Output the [X, Y] coordinate of the center of the cell containing the given text.  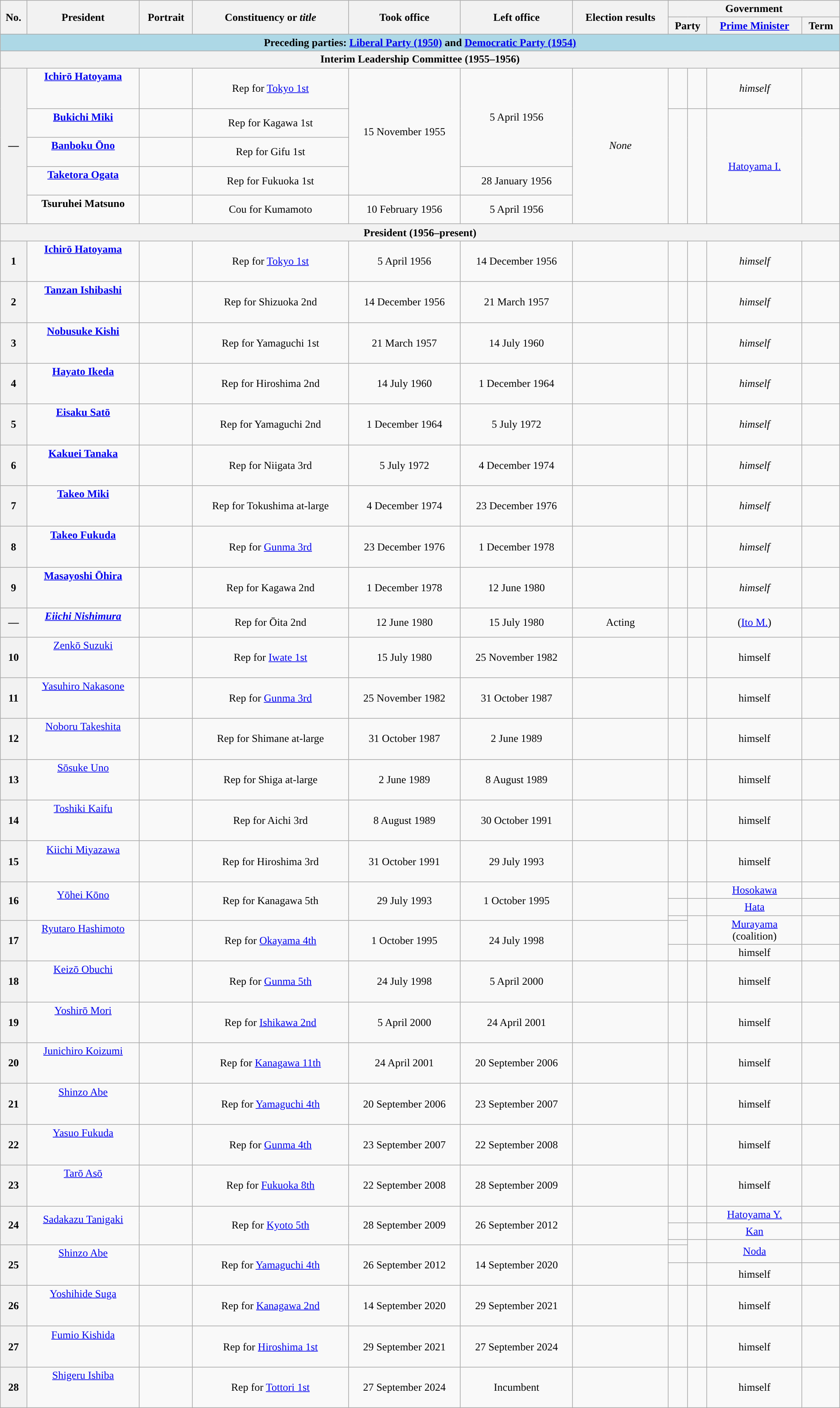
Sadakazu Tanigaki [83, 1225]
Eisaku Satō [83, 425]
Rep for Shizuoka 2nd [270, 302]
Takeo Miki [83, 506]
30 October 1991 [517, 820]
Rep for Hiroshima 3rd [270, 861]
Constituency or title [270, 17]
Ryutaro Hashimoto [83, 941]
Rep for Kyoto 5th [270, 1225]
Term [821, 26]
Fumio Kishida [83, 1346]
Cou for Kumamoto [270, 209]
Government [754, 9]
Rep for Yamaguchi 2nd [270, 425]
17 [13, 941]
Yoshihide Suga [83, 1306]
(Ito M.) [755, 622]
23 [13, 1186]
31 October 1991 [404, 861]
Party [688, 26]
Rep for Ishikawa 2nd [270, 1022]
Sōsuke Uno [83, 780]
Portrait [166, 17]
10 [13, 657]
Banboku Ōno [83, 152]
8 [13, 547]
Preceding parties: Liberal Party (1950) and Democratic Party (1954) [420, 43]
Rep for Okayama 4th [270, 941]
27 [13, 1346]
12 [13, 739]
10 February 1956 [404, 209]
Rep for Yamaguchi 1st [270, 343]
Hatoyama Y. [755, 1214]
Nobusuke Kishi [83, 343]
Hata [755, 907]
Zenkō Suzuki [83, 657]
Noda [755, 1251]
5 [13, 425]
1 [13, 261]
26 [13, 1306]
28 January 1956 [517, 181]
Taketora Ogata [83, 181]
6 [13, 465]
2 [13, 302]
President [83, 17]
Interim Leadership Committee (1955–1956) [420, 59]
Rep for Gunma 4th [270, 1145]
Incumbent [517, 1387]
Shigeru Ishiba [83, 1387]
Noboru Takeshita [83, 739]
Kiichi Miyazawa [83, 861]
28 [13, 1387]
Took office [404, 17]
Rep for Iwate 1st [270, 657]
Rep for Shiga at-large [270, 780]
Keizō Obuchi [83, 982]
19 [13, 1022]
Rep for Gunma 5th [270, 982]
Rep for Kanagawa 5th [270, 901]
Rep for Aichi 3rd [270, 820]
No. [13, 17]
Murayama(coalition) [755, 930]
13 [13, 780]
Eiichi Nishimura [83, 622]
Prime Minister [755, 26]
Rep for Tottori 1st [270, 1387]
22 [13, 1145]
11 [13, 698]
Rep for Kanagawa 11th [270, 1063]
9 [13, 588]
Acting [620, 622]
Yōhei Kōno [83, 901]
25 [13, 1265]
Masayoshi Ōhira [83, 588]
Tsuruhei Matsuno [83, 209]
Tarō Asō [83, 1186]
16 [13, 901]
18 [13, 982]
Hayato Ikeda [83, 384]
Rep for Hiroshima 2nd [270, 384]
Rep for Gifu 1st [270, 152]
14 [13, 820]
4 [13, 384]
Bukichi Miki [83, 123]
Kan [755, 1231]
President (1956–present) [420, 232]
20 [13, 1063]
Rep for Niigata 3rd [270, 465]
7 [13, 506]
Yoshirō Mori [83, 1022]
Junichiro Koizumi [83, 1063]
15 [13, 861]
Hosokawa [755, 890]
Election results [620, 17]
Toshiki Kaifu [83, 820]
24 [13, 1225]
21 [13, 1104]
Rep for Hiroshima 1st [270, 1346]
Hatoyama I. [755, 166]
Takeo Fukuda [83, 547]
Yasuo Fukuda [83, 1145]
None [620, 146]
Rep for Kanagawa 2nd [270, 1306]
Tanzan Ishibashi [83, 302]
15 November 1955 [404, 131]
Rep for Fukuoka 8th [270, 1186]
Rep for Tokushima at-large [270, 506]
Rep for Ōita 2nd [270, 622]
Yasuhiro Nakasone [83, 698]
Rep for Fukuoka 1st [270, 181]
Kakuei Tanaka [83, 465]
Rep for Kagawa 1st [270, 123]
Left office [517, 17]
Rep for Kagawa 2nd [270, 588]
3 [13, 343]
Rep for Shimane at-large [270, 739]
